From the cell containing the given text, extract its center point as (X, Y) coordinate. 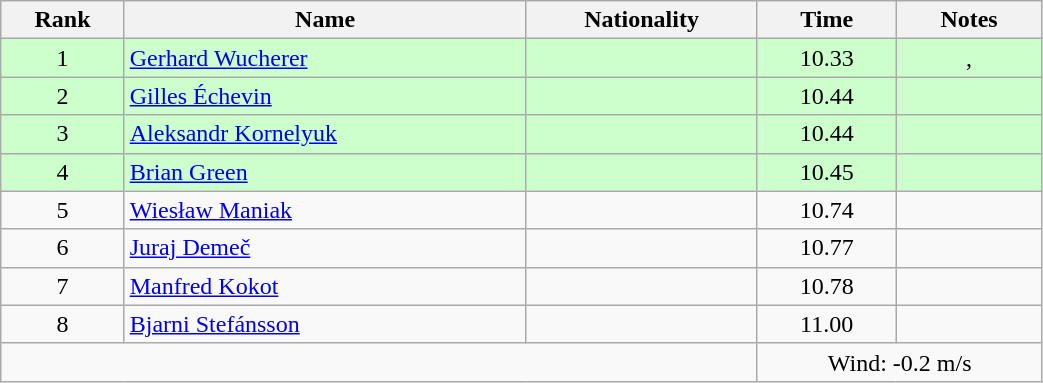
5 (62, 210)
6 (62, 248)
10.77 (826, 248)
Brian Green (325, 172)
4 (62, 172)
Time (826, 20)
Wind: -0.2 m/s (900, 362)
3 (62, 134)
Bjarni Stefánsson (325, 324)
Rank (62, 20)
, (969, 58)
7 (62, 286)
Juraj Demeč (325, 248)
10.45 (826, 172)
10.74 (826, 210)
Wiesław Maniak (325, 210)
Nationality (642, 20)
Gilles Échevin (325, 96)
Gerhard Wucherer (325, 58)
10.33 (826, 58)
11.00 (826, 324)
Name (325, 20)
Aleksandr Kornelyuk (325, 134)
Manfred Kokot (325, 286)
1 (62, 58)
10.78 (826, 286)
8 (62, 324)
Notes (969, 20)
2 (62, 96)
